Scan for the cell matching the given text and deliver its (X, Y) coordinate at center. 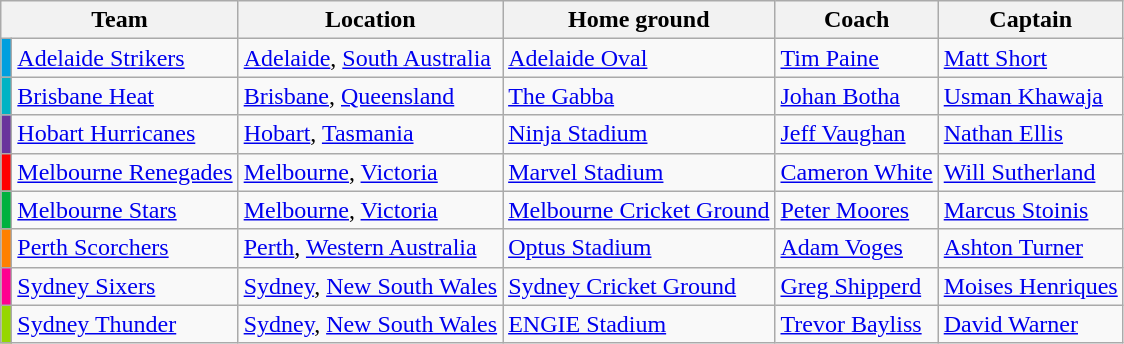
ENGIE Stadium (639, 324)
Brisbane, Queensland (370, 96)
Melbourne Cricket Ground (639, 210)
Perth Scorchers (125, 248)
Ashton Turner (1030, 248)
Optus Stadium (639, 248)
Hobart, Tasmania (370, 134)
Trevor Bayliss (856, 324)
David Warner (1030, 324)
Johan Botha (856, 96)
Brisbane Heat (125, 96)
Captain (1030, 20)
Sydney Cricket Ground (639, 286)
Peter Moores (856, 210)
Hobart Hurricanes (125, 134)
Matt Short (1030, 58)
Nathan Ellis (1030, 134)
The Gabba (639, 96)
Perth, Western Australia (370, 248)
Team (120, 20)
Usman Khawaja (1030, 96)
Jeff Vaughan (856, 134)
Sydney Thunder (125, 324)
Marcus Stoinis (1030, 210)
Sydney Sixers (125, 286)
Marvel Stadium (639, 172)
Adelaide Oval (639, 58)
Melbourne Renegades (125, 172)
Coach (856, 20)
Location (370, 20)
Melbourne Stars (125, 210)
Adelaide Strikers (125, 58)
Tim Paine (856, 58)
Greg Shipperd (856, 286)
Ninja Stadium (639, 134)
Home ground (639, 20)
Cameron White (856, 172)
Adelaide, South Australia (370, 58)
Adam Voges (856, 248)
Will Sutherland (1030, 172)
Moises Henriques (1030, 286)
